Determine the [x, y] coordinate at the center of the cell enclosing the given text.  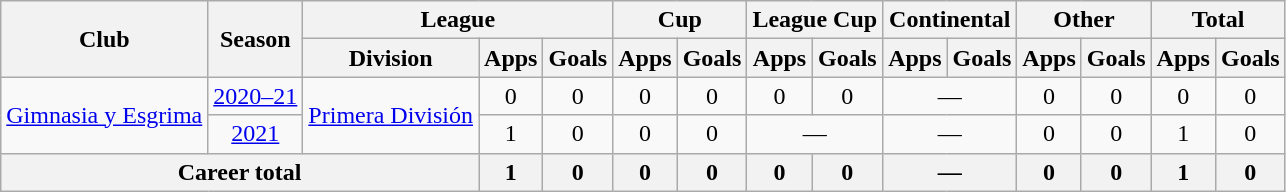
Other [1084, 20]
Career total [240, 172]
Division [391, 58]
Gimnasia y Esgrima [104, 115]
Cup [680, 20]
2020–21 [256, 96]
Continental [950, 20]
Primera División [391, 115]
Total [1218, 20]
League Cup [815, 20]
Club [104, 39]
League [458, 20]
Season [256, 39]
2021 [256, 134]
